Locate the cell with the specified text and output its (x, y) center coordinate. 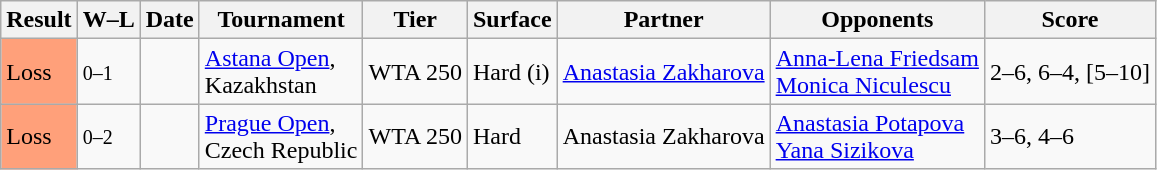
W–L (108, 20)
Prague Open, Czech Republic (281, 136)
Astana Open, Kazakhstan (281, 72)
0–1 (108, 72)
Date (170, 20)
Partner (664, 20)
Anastasia Potapova Yana Sizikova (877, 136)
Anna-Lena Friedsam Monica Niculescu (877, 72)
Hard (512, 136)
2–6, 6–4, [5–10] (1070, 72)
Score (1070, 20)
0–2 (108, 136)
Tournament (281, 20)
Tier (415, 20)
Surface (512, 20)
Hard (i) (512, 72)
Opponents (877, 20)
Result (39, 20)
3–6, 4–6 (1070, 136)
